Output the (x, y) coordinate of the center of the cell containing the given text.  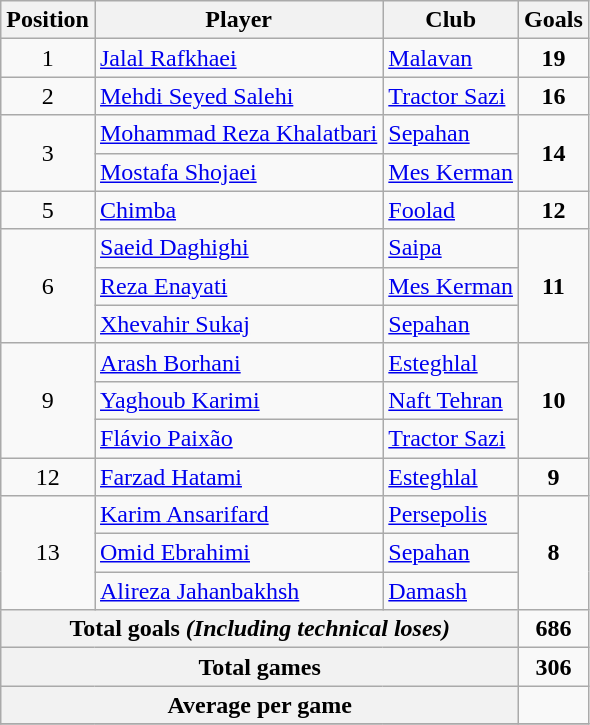
Alireza Jahanbakhsh (238, 591)
Goals (554, 20)
Flávio Paixão (238, 438)
Jalal Rafkhaei (238, 58)
306 (554, 667)
13 (48, 553)
Damash (451, 591)
Malavan (451, 58)
Omid Ebrahimi (238, 553)
Persepolis (451, 515)
6 (48, 286)
1 (48, 58)
686 (554, 629)
2 (48, 96)
Chimba (238, 210)
3 (48, 153)
5 (48, 210)
Total goals (Including technical loses) (260, 629)
Player (238, 20)
10 (554, 400)
Naft Tehran (451, 400)
14 (554, 153)
Club (451, 20)
Reza Enayati (238, 286)
Farzad Hatami (238, 477)
Xhevahir Sukaj (238, 324)
Total games (260, 667)
Karim Ansarifard (238, 515)
Yaghoub Karimi (238, 400)
11 (554, 286)
Position (48, 20)
Saeid Daghighi (238, 248)
Foolad (451, 210)
Mohammad Reza Khalatbari (238, 134)
Mostafa Shojaei (238, 172)
Average per game (260, 705)
19 (554, 58)
Saipa (451, 248)
16 (554, 96)
Arash Borhani (238, 362)
8 (554, 553)
Mehdi Seyed Salehi (238, 96)
